From the cell containing the given text, extract its center point as [x, y] coordinate. 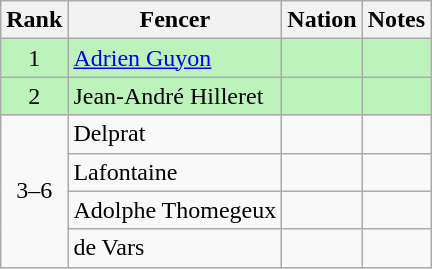
Jean-André Hilleret [175, 96]
de Vars [175, 248]
1 [34, 58]
Rank [34, 20]
Lafontaine [175, 172]
Nation [322, 20]
Adrien Guyon [175, 58]
Delprat [175, 134]
2 [34, 96]
Notes [396, 20]
3–6 [34, 191]
Fencer [175, 20]
Adolphe Thomegeux [175, 210]
